From the cell containing the given text, extract its center point as (x, y) coordinate. 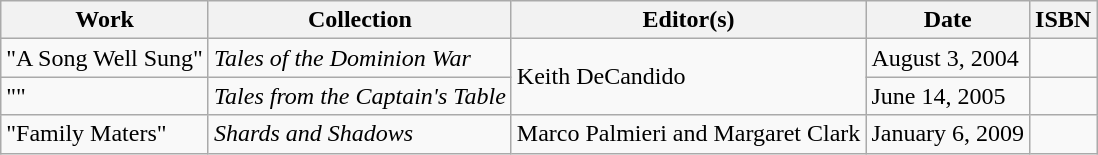
Keith DeCandido (688, 77)
Date (948, 20)
"Family Maters" (105, 134)
Shards and Shadows (360, 134)
Collection (360, 20)
ISBN (1064, 20)
"" (105, 96)
Work (105, 20)
August 3, 2004 (948, 58)
Editor(s) (688, 20)
Marco Palmieri and Margaret Clark (688, 134)
Tales of the Dominion War (360, 58)
Tales from the Captain's Table (360, 96)
January 6, 2009 (948, 134)
June 14, 2005 (948, 96)
"A Song Well Sung" (105, 58)
